Find where the given text appears and provide that cell's center as [x, y] coordinate. 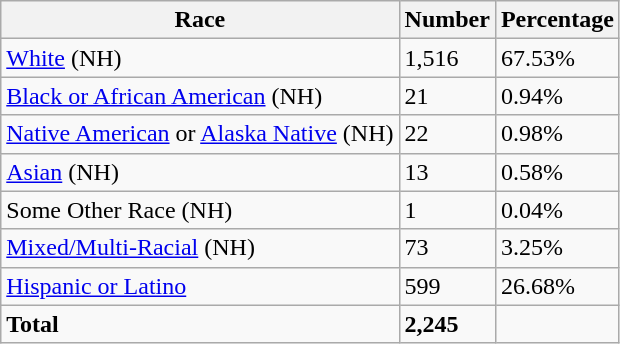
Number [447, 20]
Percentage [557, 20]
22 [447, 134]
3.25% [557, 248]
Asian (NH) [200, 172]
0.04% [557, 210]
599 [447, 286]
2,245 [447, 324]
Total [200, 324]
1 [447, 210]
21 [447, 96]
Mixed/Multi-Racial (NH) [200, 248]
Native American or Alaska Native (NH) [200, 134]
White (NH) [200, 58]
13 [447, 172]
67.53% [557, 58]
Hispanic or Latino [200, 286]
Black or African American (NH) [200, 96]
26.68% [557, 286]
1,516 [447, 58]
0.58% [557, 172]
73 [447, 248]
0.94% [557, 96]
0.98% [557, 134]
Race [200, 20]
Some Other Race (NH) [200, 210]
